Output the [x, y] coordinate of the center of the cell containing the given text.  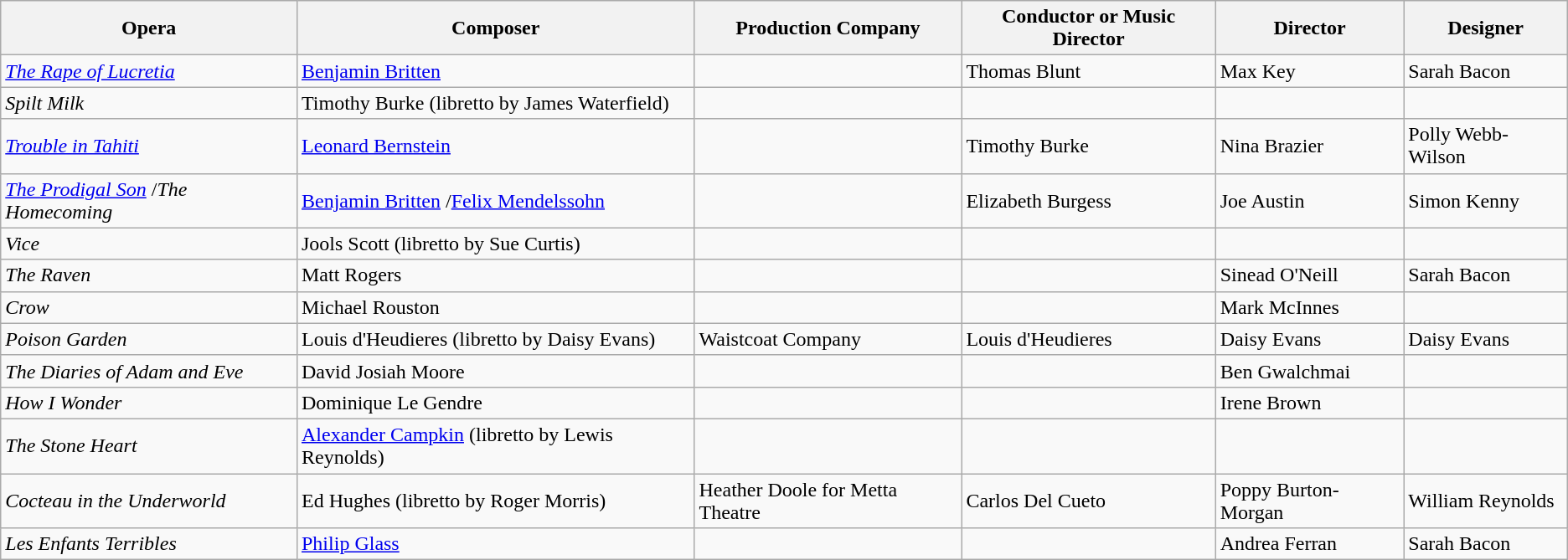
Nina Brazier [1310, 146]
Alexander Campkin (libretto by Lewis Reynolds) [495, 445]
Trouble in Tahiti [149, 146]
The Prodigal Son /The Homecoming [149, 201]
Poison Garden [149, 339]
Louis d'Heudieres [1089, 339]
Mark McInnes [1310, 307]
Carlos Del Cueto [1089, 501]
The Stone Heart [149, 445]
Ben Gwalchmai [1310, 371]
Timothy Burke [1089, 146]
Dominique Le Gendre [495, 403]
Cocteau in the Underworld [149, 501]
Spilt Milk [149, 103]
Thomas Blunt [1089, 71]
Michael Rouston [495, 307]
Elizabeth Burgess [1089, 201]
Matt Rogers [495, 275]
Designer [1486, 28]
William Reynolds [1486, 501]
Polly Webb-Wilson [1486, 146]
Opera [149, 28]
The Raven [149, 275]
Irene Brown [1310, 403]
Waistcoat Company [828, 339]
The Diaries of Adam and Eve [149, 371]
Vice [149, 244]
Andrea Ferran [1310, 544]
Composer [495, 28]
Director [1310, 28]
Max Key [1310, 71]
Poppy Burton-Morgan [1310, 501]
Heather Doole for Metta Theatre [828, 501]
How I Wonder [149, 403]
Benjamin Britten /Felix Mendelssohn [495, 201]
Crow [149, 307]
Production Company [828, 28]
Les Enfants Terribles [149, 544]
Timothy Burke (libretto by James Waterfield) [495, 103]
Conductor or Music Director [1089, 28]
Sinead O'Neill [1310, 275]
Leonard Bernstein [495, 146]
Louis d'Heudieres (libretto by Daisy Evans) [495, 339]
Ed Hughes (libretto by Roger Morris) [495, 501]
Benjamin Britten [495, 71]
Philip Glass [495, 544]
Jools Scott (libretto by Sue Curtis) [495, 244]
Simon Kenny [1486, 201]
Joe Austin [1310, 201]
David Josiah Moore [495, 371]
The Rape of Lucretia [149, 71]
